Return (x, y) of the center of cell containing provided text 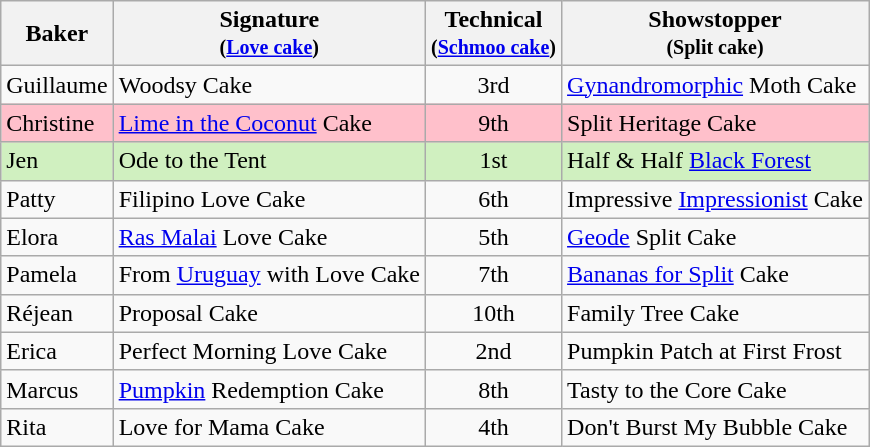
Signature(Love cake) (269, 34)
Split Heritage Cake (716, 123)
Ras Malai Love Cake (269, 237)
Patty (57, 199)
Perfect Morning Love Cake (269, 351)
Rita (57, 427)
Love for Mama Cake (269, 427)
6th (493, 199)
9th (493, 123)
Filipino Love Cake (269, 199)
Half & Half Black Forest (716, 161)
Réjean (57, 313)
Pumpkin Redemption Cake (269, 389)
3rd (493, 85)
4th (493, 427)
Erica (57, 351)
Baker (57, 34)
Elora (57, 237)
Showstopper(Split cake) (716, 34)
Gynandromorphic Moth Cake (716, 85)
Tasty to the Core Cake (716, 389)
Technical(Schmoo cake) (493, 34)
Don't Burst My Bubble Cake (716, 427)
10th (493, 313)
1st (493, 161)
Bananas for Split Cake (716, 275)
2nd (493, 351)
Proposal Cake (269, 313)
Pamela (57, 275)
8th (493, 389)
Christine (57, 123)
From Uruguay with Love Cake (269, 275)
Impressive Impressionist Cake (716, 199)
Guillaume (57, 85)
Geode Split Cake (716, 237)
Marcus (57, 389)
Woodsy Cake (269, 85)
Pumpkin Patch at First Frost (716, 351)
5th (493, 237)
Jen (57, 161)
7th (493, 275)
Lime in the Coconut Cake (269, 123)
Family Tree Cake (716, 313)
Ode to the Tent (269, 161)
